From the cell containing the given text, extract its center point as [x, y] coordinate. 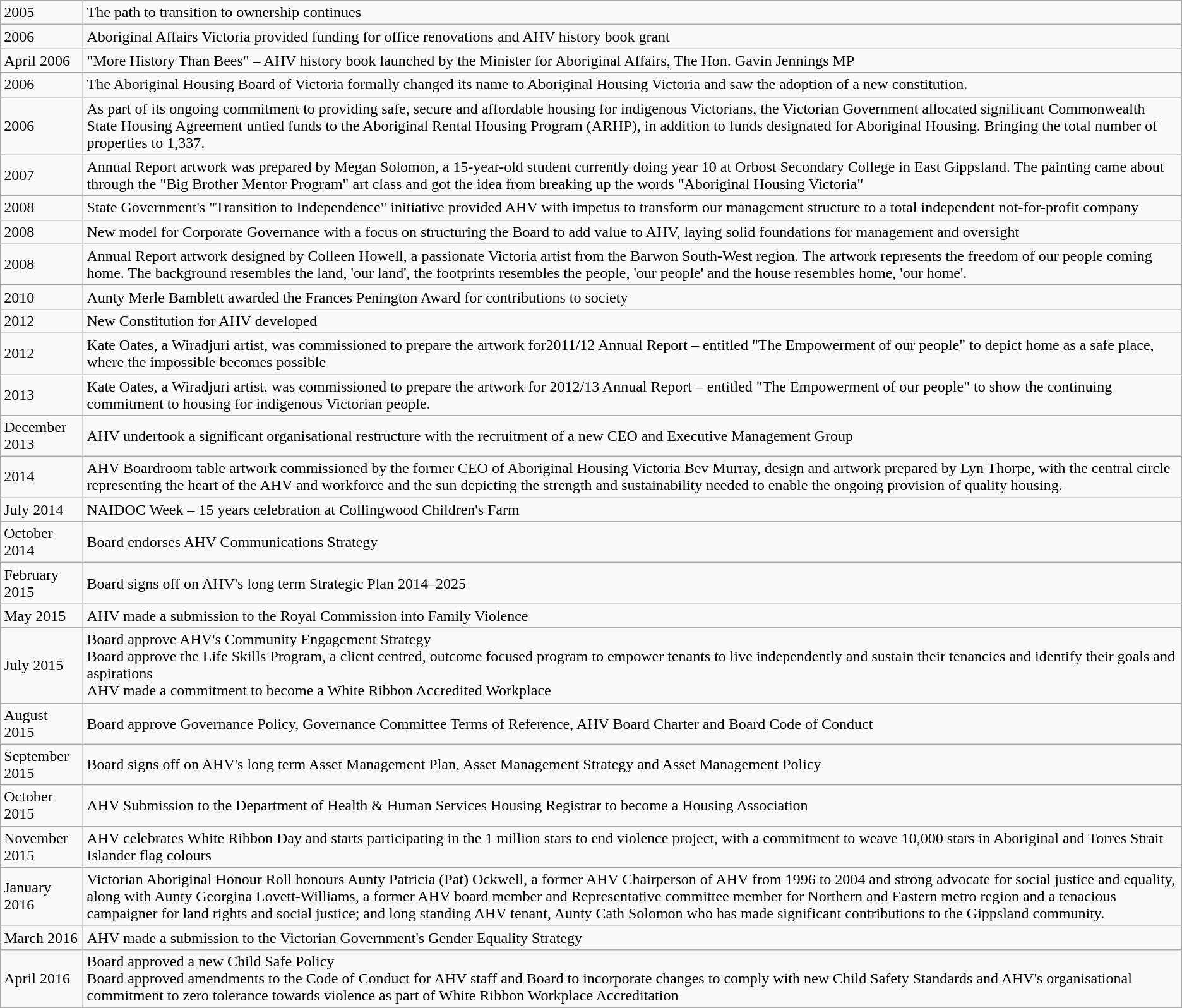
Board approve Governance Policy, Governance Committee Terms of Reference, AHV Board Charter and Board Code of Conduct [633, 724]
Aunty Merle Bamblett awarded the Frances Penington Award for contributions to society [633, 297]
July 2014 [42, 510]
NAIDOC Week – 15 years celebration at Collingwood Children's Farm [633, 510]
AHV undertook a significant organisational restructure with the recruitment of a new CEO and Executive Management Group [633, 436]
August 2015 [42, 724]
2014 [42, 477]
New model for Corporate Governance with a focus on structuring the Board to add value to AHV, laying solid foundations for management and oversight [633, 232]
February 2015 [42, 584]
2010 [42, 297]
December 2013 [42, 436]
March 2016 [42, 937]
Board endorses AHV Communications Strategy [633, 542]
October 2014 [42, 542]
AHV made a submission to the Victorian Government's Gender Equality Strategy [633, 937]
April 2016 [42, 978]
The Aboriginal Housing Board of Victoria formally changed its name to Aboriginal Housing Victoria and saw the adoption of a new constitution. [633, 85]
"More History Than Bees" – AHV history book launched by the Minister for Aboriginal Affairs, The Hon. Gavin Jennings MP [633, 61]
AHV made a submission to the Royal Commission into Family Violence [633, 616]
Board signs off on AHV's long term Asset Management Plan, Asset Management Strategy and Asset Management Policy [633, 764]
April 2006 [42, 61]
2007 [42, 176]
September 2015 [42, 764]
November 2015 [42, 846]
January 2016 [42, 896]
May 2015 [42, 616]
July 2015 [42, 666]
AHV Submission to the Department of Health & Human Services Housing Registrar to become a Housing Association [633, 806]
Aboriginal Affairs Victoria provided funding for office renovations and AHV history book grant [633, 37]
The path to transition to ownership continues [633, 13]
October 2015 [42, 806]
New Constitution for AHV developed [633, 321]
2005 [42, 13]
Board signs off on AHV's long term Strategic Plan 2014–2025 [633, 584]
2013 [42, 394]
